Pinpoint the cell where the given text exists, returning its [x, y] midpoint coordinate. 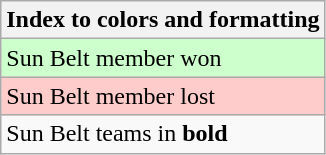
Index to colors and formatting [163, 20]
Sun Belt teams in bold [163, 134]
Sun Belt member lost [163, 96]
Sun Belt member won [163, 58]
